Locate the cell with the specified text and output its (x, y) center coordinate. 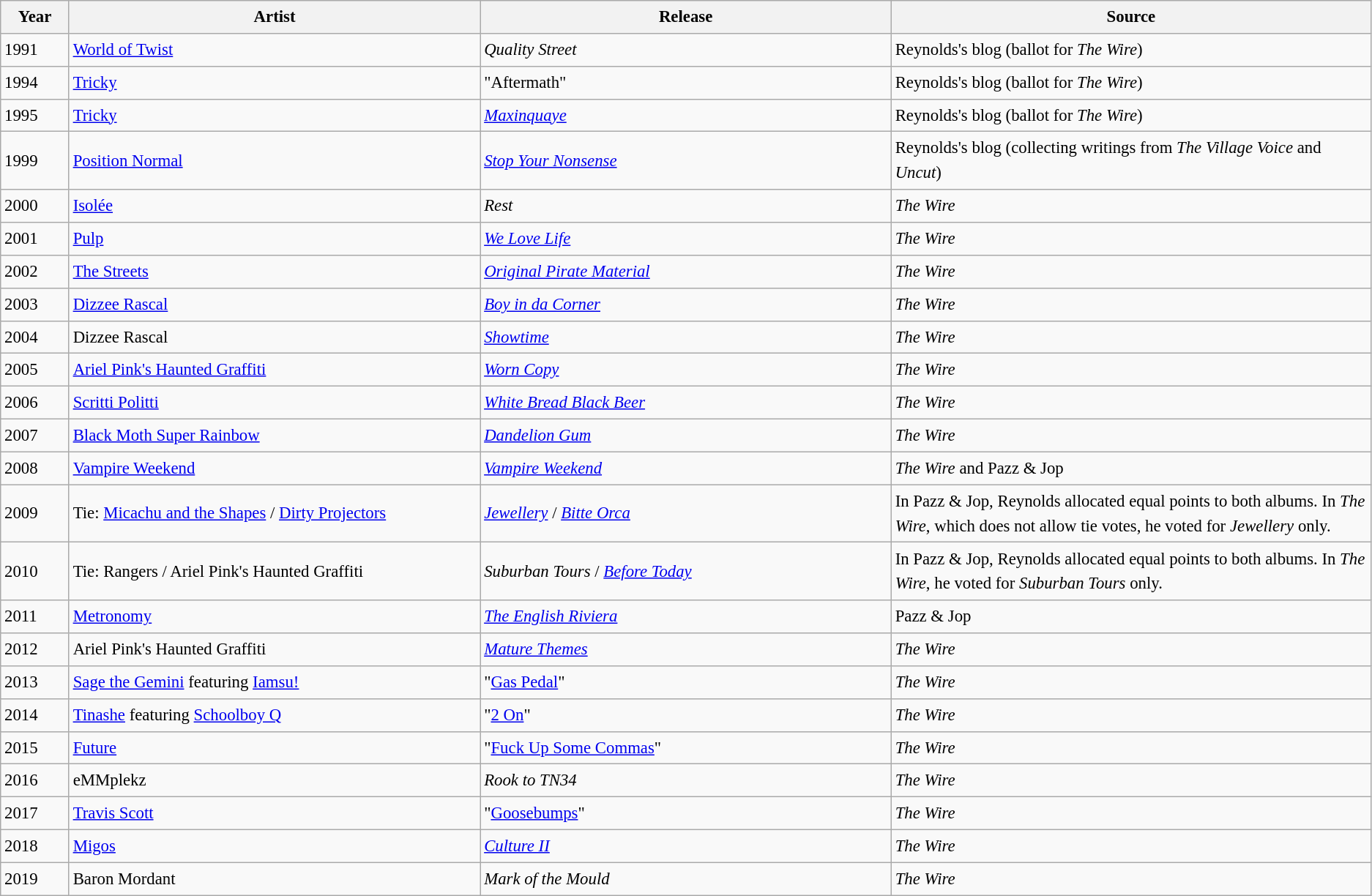
Boy in da Corner (686, 305)
"Fuck Up Some Commas" (686, 748)
Scritti Politti (275, 403)
2004 (35, 337)
2006 (35, 403)
Metronomy (275, 616)
Maxinquaye (686, 116)
The English Riviera (686, 616)
Isolée (275, 206)
"Goosebumps" (686, 814)
"2 On" (686, 716)
Artist (275, 18)
Tie: Rangers / Ariel Pink's Haunted Graffiti (275, 571)
1991 (35, 50)
Stop Your Nonsense (686, 161)
We Love Life (686, 239)
The Streets (275, 272)
2011 (35, 616)
2009 (35, 514)
Black Moth Super Rainbow (275, 436)
Original Pirate Material (686, 272)
2015 (35, 748)
2012 (35, 650)
2010 (35, 571)
eMMplekz (275, 780)
"Aftermath" (686, 83)
Year (35, 18)
2005 (35, 370)
1995 (35, 116)
2007 (35, 436)
2002 (35, 272)
Mark of the Mould (686, 878)
2019 (35, 878)
Dandelion Gum (686, 436)
Jewellery / Bitte Orca (686, 514)
2018 (35, 846)
Tinashe featuring Schoolboy Q (275, 716)
Worn Copy (686, 370)
Migos (275, 846)
Suburban Tours / Before Today (686, 571)
1999 (35, 161)
White Bread Black Beer (686, 403)
2016 (35, 780)
World of Twist (275, 50)
Rook to TN34 (686, 780)
Travis Scott (275, 814)
2001 (35, 239)
Position Normal (275, 161)
2008 (35, 468)
2003 (35, 305)
Culture II (686, 846)
2017 (35, 814)
In Pazz & Jop, Reynolds allocated equal points to both albums. In The Wire, which does not allow tie votes, he voted for Jewellery only. (1130, 514)
Showtime (686, 337)
2000 (35, 206)
Rest (686, 206)
Pulp (275, 239)
1994 (35, 83)
Baron Mordant (275, 878)
Release (686, 18)
"Gas Pedal" (686, 682)
In Pazz & Jop, Reynolds allocated equal points to both albums. In The Wire, he voted for Suburban Tours only. (1130, 571)
2013 (35, 682)
Tie: Micachu and the Shapes / Dirty Projectors (275, 514)
Sage the Gemini featuring Iamsu! (275, 682)
Reynolds's blog (collecting writings from The Village Voice and Uncut) (1130, 161)
Future (275, 748)
The Wire and Pazz & Jop (1130, 468)
Quality Street (686, 50)
Source (1130, 18)
Pazz & Jop (1130, 616)
Mature Themes (686, 650)
2014 (35, 716)
